Search for the cell housing the specified text and yield its (x, y) center coordinate. 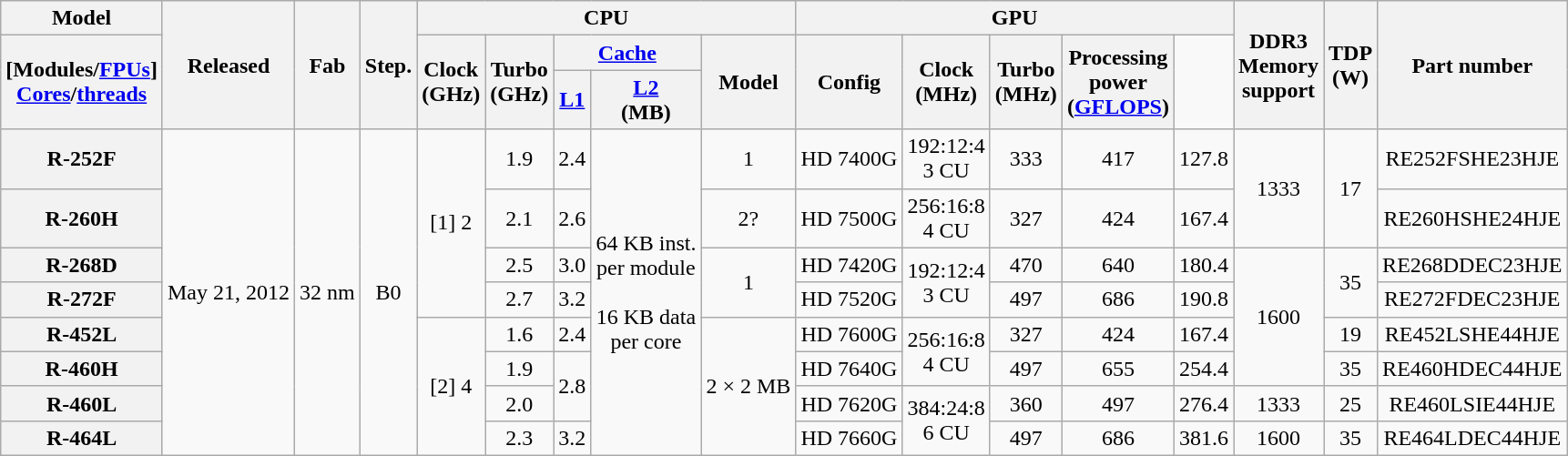
2.8 (572, 386)
127.8 (1204, 158)
R-268D (82, 265)
RE268DDEC23HJE (1472, 265)
HD 7500G (849, 218)
Part number (1472, 66)
2 × 2 MB (748, 386)
Cache (627, 53)
1.6 (519, 334)
DDR3Memorysupport (1278, 66)
R-272F (82, 299)
RE252FSHE23HJE (1472, 158)
GPU (1014, 18)
2.5 (519, 265)
HD 7660G (849, 438)
L1 (572, 100)
TDP(W) (1351, 66)
640 (1118, 265)
Processingpower(GFLOPS) (1118, 82)
CPU (606, 18)
2? (748, 218)
655 (1118, 369)
Clock(MHz) (946, 82)
Fab (328, 66)
Turbo(GHz) (519, 82)
180.4 (1204, 265)
2.1 (519, 218)
32 nm (328, 292)
384:24:86 CU (946, 421)
RE452LSHE44HJE (1472, 334)
276.4 (1204, 403)
R-260H (82, 218)
RE260HSHE24HJE (1472, 218)
19 (1351, 334)
Turbo(MHz) (1025, 82)
360 (1025, 403)
HD 7400G (849, 158)
3.0 (572, 265)
470 (1025, 265)
R-464L (82, 438)
Step. (388, 66)
25 (1351, 403)
L2(MB) (647, 100)
Clock(GHz) (452, 82)
381.6 (1204, 438)
R-460H (82, 369)
Config (849, 82)
2.6 (572, 218)
R-252F (82, 158)
Released (228, 66)
RE460LSIE44HJE (1472, 403)
190.8 (1204, 299)
HD 7600G (849, 334)
B0 (388, 292)
2.3 (519, 438)
2.0 (519, 403)
May 21, 2012 (228, 292)
HD 7420G (849, 265)
[2] 4 (452, 386)
2.7 (519, 299)
417 (1118, 158)
333 (1025, 158)
HD 7640G (849, 369)
254.4 (1204, 369)
[1] 2 (452, 223)
17 (1351, 188)
HD 7520G (849, 299)
RE464LDEC44HJE (1472, 438)
R-460L (82, 403)
[Modules/FPUs]Cores/threads (82, 82)
RE272FDEC23HJE (1472, 299)
RE460HDEC44HJE (1472, 369)
64 KB inst.per module16 KB dataper core (647, 292)
R-452L (82, 334)
HD 7620G (849, 403)
